Return the (X, Y) coordinate for the center point of the cell that contains the specified text.  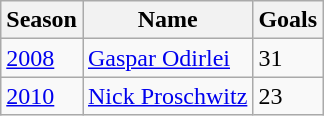
Name (167, 20)
Gaspar Odirlei (167, 58)
Season (42, 20)
Goals (288, 20)
2008 (42, 58)
2010 (42, 96)
Nick Proschwitz (167, 96)
31 (288, 58)
23 (288, 96)
